From the cell containing the given text, extract its center point as (x, y) coordinate. 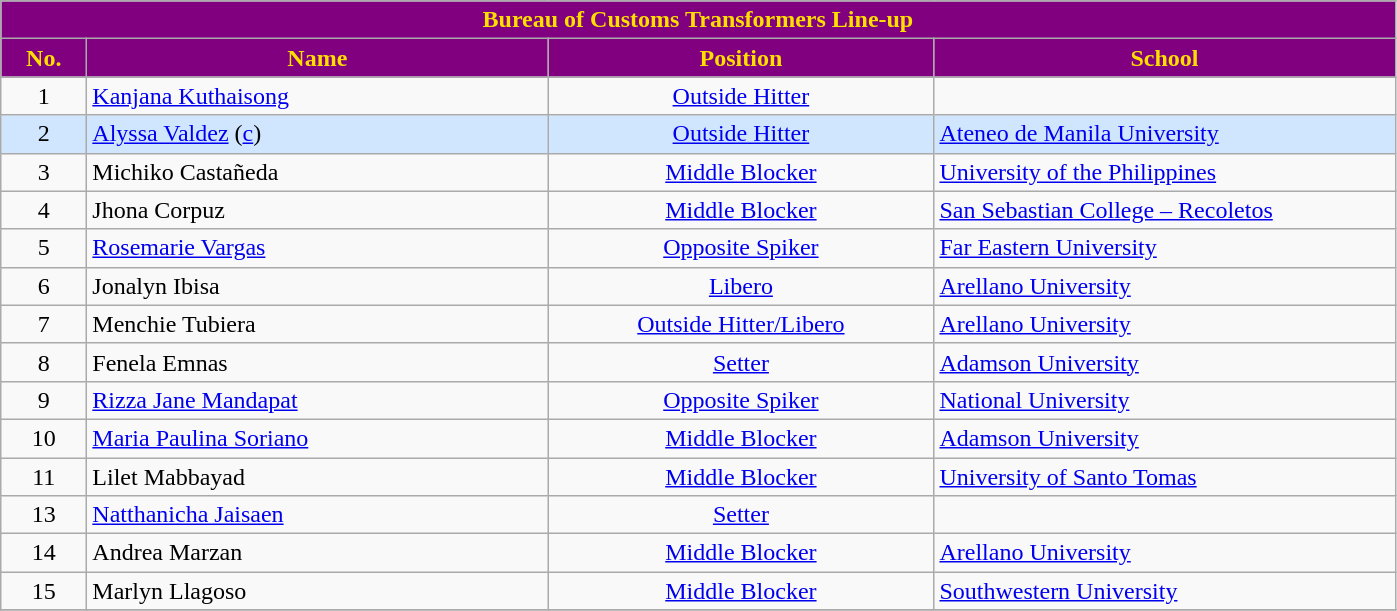
Michiko Castañeda (318, 172)
Kanjana Kuthaisong (318, 96)
Rosemarie Vargas (318, 248)
6 (44, 286)
Natthanicha Jaisaen (318, 515)
Outside Hitter/Libero (741, 324)
Lilet Mabbayad (318, 477)
Bureau of Customs Transformers Line-up (698, 20)
Alyssa Valdez (c) (318, 134)
Menchie Tubiera (318, 324)
School (1164, 58)
Andrea Marzan (318, 553)
Marlyn Llagoso (318, 591)
Jhona Corpuz (318, 210)
8 (44, 362)
Position (741, 58)
10 (44, 438)
Maria Paulina Soriano (318, 438)
4 (44, 210)
Libero (741, 286)
Fenela Emnas (318, 362)
2 (44, 134)
15 (44, 591)
9 (44, 400)
1 (44, 96)
Jonalyn Ibisa (318, 286)
No. (44, 58)
San Sebastian College – Recoletos (1164, 210)
University of Santo Tomas (1164, 477)
13 (44, 515)
Name (318, 58)
14 (44, 553)
University of the Philippines (1164, 172)
5 (44, 248)
Ateneo de Manila University (1164, 134)
Far Eastern University (1164, 248)
7 (44, 324)
11 (44, 477)
3 (44, 172)
Rizza Jane Mandapat (318, 400)
National University (1164, 400)
Southwestern University (1164, 591)
